For the text-containing cell, return its midpoint in [x, y] coordinate format. 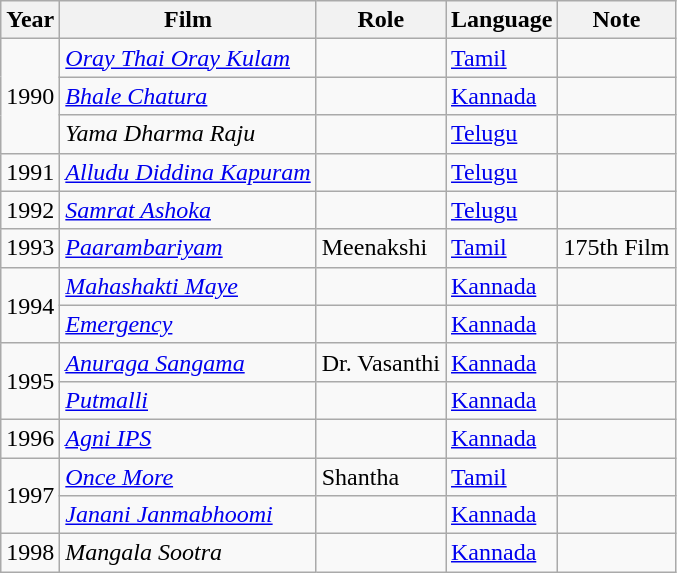
1991 [30, 172]
Agni IPS [188, 438]
1998 [30, 553]
175th Film [616, 248]
Anuraga Sangama [188, 362]
Film [188, 20]
1995 [30, 381]
Emergency [188, 324]
Shantha [380, 477]
1992 [30, 210]
Oray Thai Oray Kulam [188, 58]
Note [616, 20]
Dr. Vasanthi [380, 362]
Language [502, 20]
1993 [30, 248]
Paarambariyam [188, 248]
Mangala Sootra [188, 553]
Meenakshi [380, 248]
1994 [30, 305]
Role [380, 20]
Alludu Diddina Kapuram [188, 172]
Janani Janmabhoomi [188, 515]
Samrat Ashoka [188, 210]
Once More [188, 477]
1990 [30, 96]
Putmalli [188, 400]
1996 [30, 438]
1997 [30, 496]
Yama Dharma Raju [188, 134]
Year [30, 20]
Bhale Chatura [188, 96]
Mahashakti Maye [188, 286]
